Provide the (x, y) coordinate of the cell's center where the given text is located.  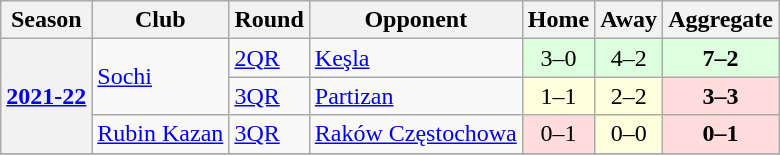
Away (629, 20)
Round (269, 20)
Opponent (416, 20)
Rubin Kazan (160, 134)
2QR (269, 58)
1–1 (558, 96)
0–0 (629, 134)
Aggregate (721, 20)
3–0 (558, 58)
Keşla (416, 58)
7–2 (721, 58)
2–2 (629, 96)
Partizan (416, 96)
Club (160, 20)
2021-22 (46, 96)
Season (46, 20)
3–3 (721, 96)
Home (558, 20)
4–2 (629, 58)
Sochi (160, 77)
Raków Częstochowa (416, 134)
